Return (x, y) of the center of cell containing provided text 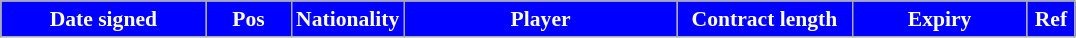
Nationality (348, 19)
Player (540, 19)
Date signed (104, 19)
Ref (1051, 19)
Contract length (764, 19)
Expiry (940, 19)
Pos (248, 19)
